Identify which cell holds the provided text, then report its (x, y) central coordinate. 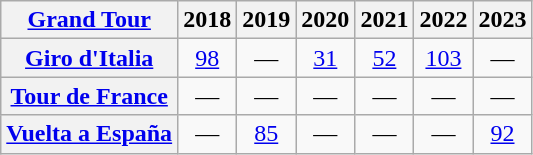
2021 (384, 20)
52 (384, 58)
Grand Tour (90, 20)
2022 (444, 20)
2019 (266, 20)
31 (326, 58)
92 (502, 134)
98 (208, 58)
2020 (326, 20)
2018 (208, 20)
Vuelta a España (90, 134)
Giro d'Italia (90, 58)
85 (266, 134)
2023 (502, 20)
103 (444, 58)
Tour de France (90, 96)
